Pinpoint the cell where the given text exists, returning its (X, Y) midpoint coordinate. 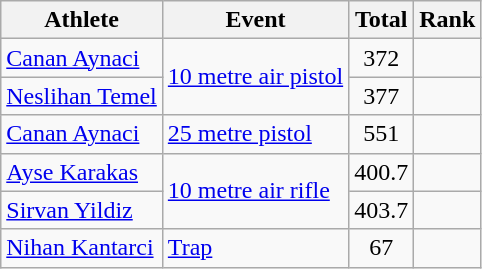
Neslihan Temel (82, 96)
Sirvan Yildiz (82, 210)
403.7 (382, 210)
551 (382, 134)
400.7 (382, 172)
Trap (255, 248)
377 (382, 96)
10 metre air pistol (255, 77)
Athlete (82, 20)
Ayse Karakas (82, 172)
372 (382, 58)
Rank (448, 20)
10 metre air rifle (255, 191)
67 (382, 248)
Total (382, 20)
Nihan Kantarci (82, 248)
Event (255, 20)
25 metre pistol (255, 134)
